Return the [X, Y] coordinate for the center point of the cell that contains the specified text.  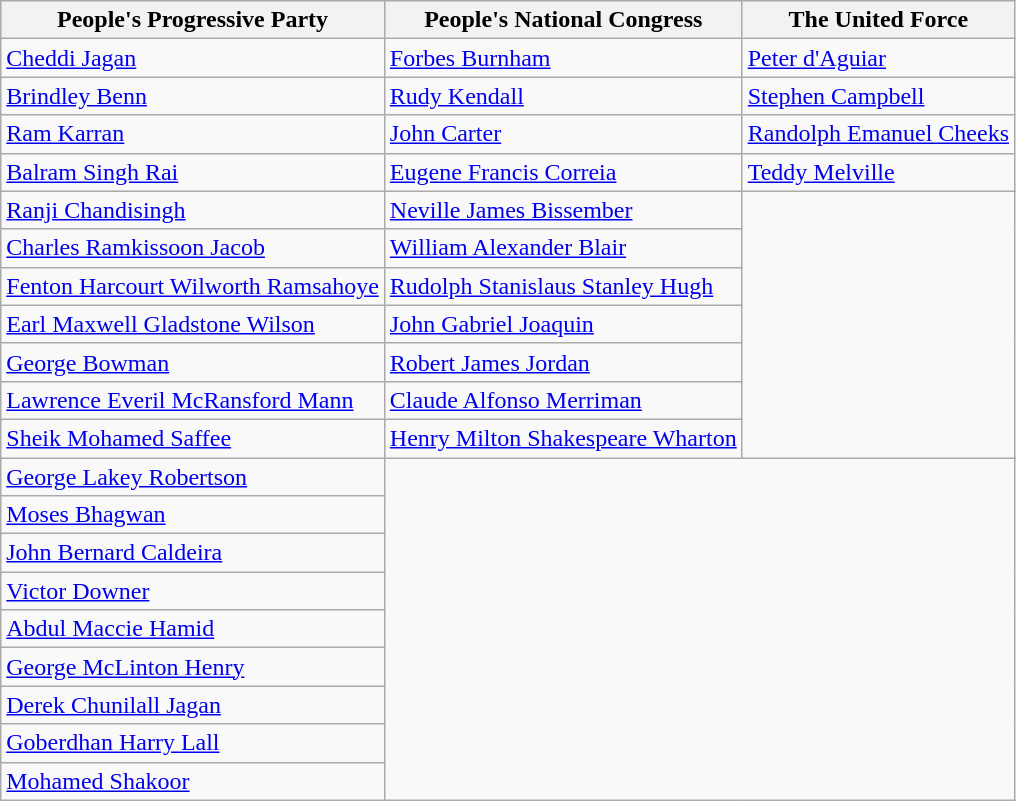
Charles Ramkissoon Jacob [193, 248]
Ranji Chandisingh [193, 210]
Rudolph Stanislaus Stanley Hugh [563, 286]
George McLinton Henry [193, 667]
Lawrence Everil McRansford Mann [193, 400]
Peter d'Aguiar [878, 58]
Earl Maxwell Gladstone Wilson [193, 324]
Claude Alfonso Merriman [563, 400]
Fenton Harcourt Wilworth Ramsahoye [193, 286]
Henry Milton Shakespeare Wharton [563, 438]
Eugene Francis Correia [563, 172]
John Bernard Caldeira [193, 553]
Rudy Kendall [563, 96]
People's National Congress [563, 20]
Neville James Bissember [563, 210]
Balram Singh Rai [193, 172]
Robert James Jordan [563, 362]
Abdul Maccie Hamid [193, 629]
Teddy Melville [878, 172]
John Carter [563, 134]
Goberdhan Harry Lall [193, 743]
George Lakey Robertson [193, 477]
John Gabriel Joaquin [563, 324]
Brindley Benn [193, 96]
Forbes Burnham [563, 58]
Stephen Campbell [878, 96]
Randolph Emanuel Cheeks [878, 134]
Sheik Mohamed Saffee [193, 438]
George Bowman [193, 362]
Mohamed Shakoor [193, 781]
Cheddi Jagan [193, 58]
Derek Chunilall Jagan [193, 705]
Ram Karran [193, 134]
William Alexander Blair [563, 248]
People's Progressive Party [193, 20]
The United Force [878, 20]
Victor Downer [193, 591]
Moses Bhagwan [193, 515]
